Pinpoint the cell where the given text exists, returning its [X, Y] midpoint coordinate. 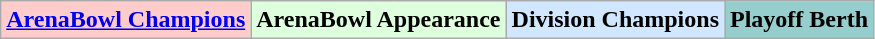
Playoff Berth [798, 20]
ArenaBowl Champions [126, 20]
Division Champions [615, 20]
ArenaBowl Appearance [378, 20]
